Detect which cell encompasses the target text, then output its [X, Y] center coordinate. 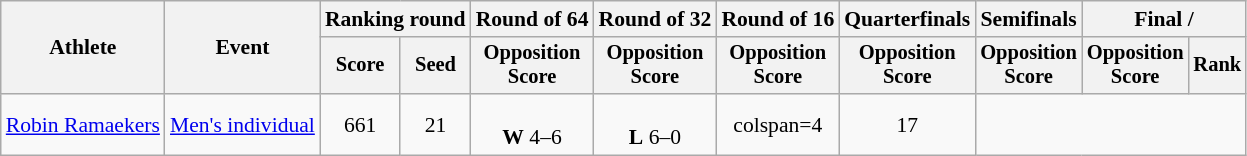
661 [360, 124]
Final / [1164, 19]
Men's individual [242, 124]
Robin Ramaekers [83, 124]
Semifinals [1028, 19]
Round of 64 [532, 19]
Athlete [83, 48]
17 [907, 124]
Ranking round [396, 19]
W 4–6 [532, 124]
Event [242, 48]
Seed [435, 66]
Round of 16 [778, 19]
Round of 32 [654, 19]
Quarterfinals [907, 19]
21 [435, 124]
Rank [1217, 66]
L 6–0 [654, 124]
colspan=4 [778, 124]
Score [360, 66]
